Detect which cell encompasses the target text, then output its [x, y] center coordinate. 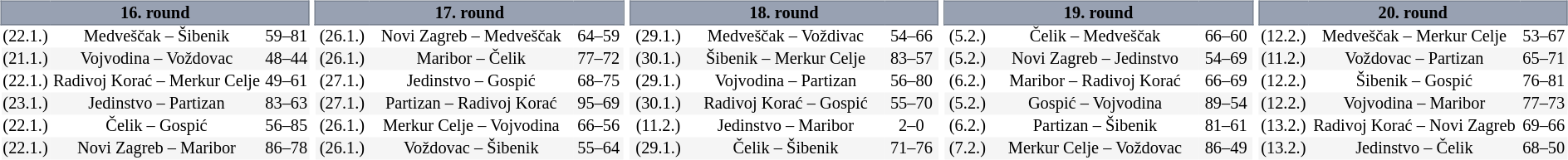
66–69 [1226, 81]
66–60 [1226, 36]
Gospić – Vojvodina [1095, 104]
Novi Zagreb – Maribor [156, 149]
Jedinstvo – Maribor [786, 126]
64–59 [598, 36]
Medveščak – Voždivac [786, 36]
Novi Zagreb – Medveščak [471, 36]
Čelik – Medveščak [1095, 36]
17. round [470, 12]
Vojvodina – Voždovac [156, 60]
Radivoj Korać – Gospić [786, 104]
83–63 [286, 104]
48–44 [286, 60]
(21.1.) [25, 60]
Vojvodina – Maribor [1414, 104]
76–81 [1544, 81]
Partizan – Radivoj Korać [471, 104]
(7.2.) [968, 149]
55–70 [911, 104]
Medveščak – Merkur Celje [1414, 36]
Partizan – Šibenik [1095, 126]
66–56 [598, 126]
Šibenik – Merkur Celje [786, 60]
77–72 [598, 60]
Merkur Celje – Voždovac [1095, 149]
86–78 [286, 149]
Novi Zagreb – Jedinstvo [1095, 60]
69–66 [1544, 126]
86–49 [1226, 149]
95–69 [598, 104]
89–54 [1226, 104]
56–85 [286, 126]
65–71 [1544, 60]
Medveščak – Šibenik [156, 36]
Merkur Celje – Vojvodina [471, 126]
Radivoj Korać – Novi Zagreb [1414, 126]
59–81 [286, 36]
19. round [1098, 12]
Jedinstvo – Čelik [1414, 149]
Maribor – Radivoj Korać [1095, 81]
56–80 [911, 81]
68–75 [598, 81]
68–50 [1544, 149]
Voždovac – Šibenik [471, 149]
Jedinstvo – Partizan [156, 104]
81–61 [1226, 126]
Maribor – Čelik [471, 60]
Čelik – Šibenik [786, 149]
77–73 [1544, 104]
53–67 [1544, 36]
71–76 [911, 149]
54–69 [1226, 60]
Čelik – Gospić [156, 126]
(23.1.) [25, 104]
2–0 [911, 126]
Radivoj Korać – Merkur Celje [156, 81]
20. round [1414, 12]
Vojvodina – Partizan [786, 81]
18. round [784, 12]
49–61 [286, 81]
55–64 [598, 149]
Jedinstvo – Gospić [471, 81]
83–57 [911, 60]
Šibenik – Gospić [1414, 81]
16. round [154, 12]
Voždovac – Partizan [1414, 60]
54–66 [911, 36]
